From the cell containing the given text, extract its center point as [X, Y] coordinate. 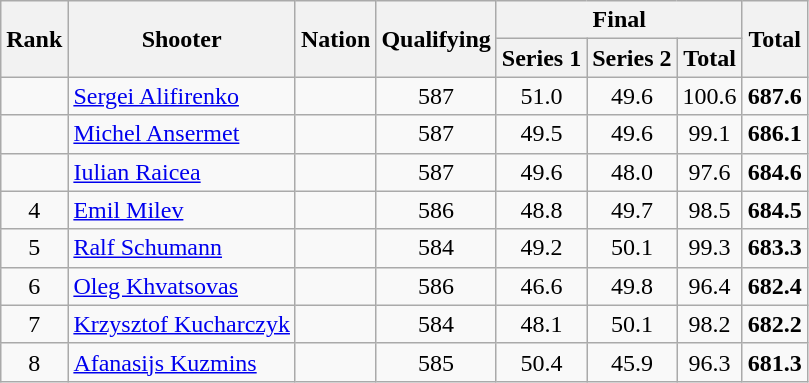
687.6 [774, 96]
97.6 [710, 172]
Emil Milev [182, 210]
Final [619, 20]
Krzysztof Kucharczyk [182, 324]
100.6 [710, 96]
45.9 [632, 362]
46.6 [541, 286]
49.2 [541, 248]
48.1 [541, 324]
99.1 [710, 134]
Oleg Khvatsovas [182, 286]
5 [34, 248]
Series 2 [632, 58]
49.5 [541, 134]
49.7 [632, 210]
48.8 [541, 210]
8 [34, 362]
Nation [335, 39]
682.4 [774, 286]
4 [34, 210]
Afanasijs Kuzmins [182, 362]
681.3 [774, 362]
96.4 [710, 286]
Michel Ansermet [182, 134]
96.3 [710, 362]
Ralf Schumann [182, 248]
682.2 [774, 324]
99.3 [710, 248]
6 [34, 286]
50.4 [541, 362]
Rank [34, 39]
7 [34, 324]
98.5 [710, 210]
684.6 [774, 172]
Iulian Raicea [182, 172]
49.8 [632, 286]
Qualifying [436, 39]
683.3 [774, 248]
684.5 [774, 210]
48.0 [632, 172]
686.1 [774, 134]
Sergei Alifirenko [182, 96]
98.2 [710, 324]
Shooter [182, 39]
585 [436, 362]
51.0 [541, 96]
Series 1 [541, 58]
